Return the [x, y] coordinate for the center point of the cell that contains the specified text.  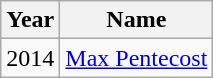
Max Pentecost [136, 58]
Year [30, 20]
Name [136, 20]
2014 [30, 58]
